Search for the cell housing the specified text and yield its [X, Y] center coordinate. 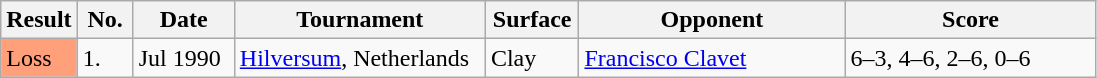
Hilversum, Netherlands [360, 58]
Opponent [712, 20]
Clay [532, 58]
1. [105, 58]
Result [39, 20]
Date [184, 20]
Score [970, 20]
No. [105, 20]
Jul 1990 [184, 58]
Tournament [360, 20]
Loss [39, 58]
6–3, 4–6, 2–6, 0–6 [970, 58]
Surface [532, 20]
Francisco Clavet [712, 58]
